Pinpoint the cell where the given text exists, returning its (X, Y) midpoint coordinate. 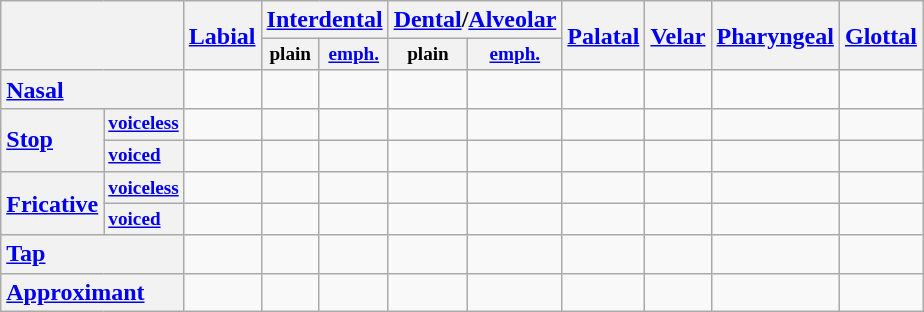
Fricative (52, 204)
Nasal (92, 89)
Stop (52, 140)
Dental/Alveolar (475, 20)
Pharyngeal (775, 36)
Labial (222, 36)
Palatal (604, 36)
Approximant (92, 292)
Glottal (880, 36)
Tap (92, 254)
Interdental (324, 20)
Velar (678, 36)
